Return the [x, y] coordinate for the center point of the cell that contains the specified text.  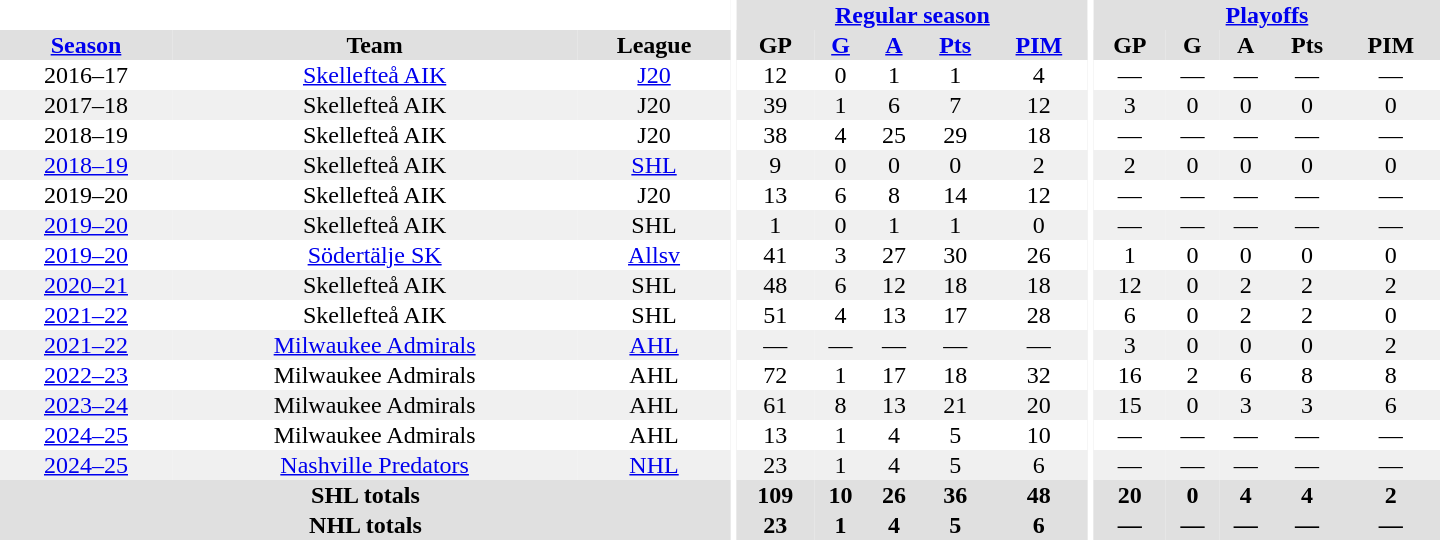
Season [86, 45]
25 [894, 135]
109 [776, 495]
14 [956, 195]
36 [956, 495]
16 [1130, 375]
2022–23 [86, 375]
72 [776, 375]
41 [776, 255]
9 [776, 165]
2017–18 [86, 105]
15 [1130, 405]
2023–24 [86, 405]
NHL totals [366, 525]
Playoffs [1267, 15]
29 [956, 135]
Södertälje SK [374, 255]
2016–17 [86, 75]
2020–21 [86, 285]
NHL [654, 465]
39 [776, 105]
League [654, 45]
Allsv [654, 255]
38 [776, 135]
SHL totals [366, 495]
7 [956, 105]
21 [956, 405]
Regular season [912, 15]
27 [894, 255]
61 [776, 405]
30 [956, 255]
Team [374, 45]
51 [776, 315]
28 [1039, 315]
32 [1039, 375]
Nashville Predators [374, 465]
